For the text-containing cell, return its midpoint in [x, y] coordinate format. 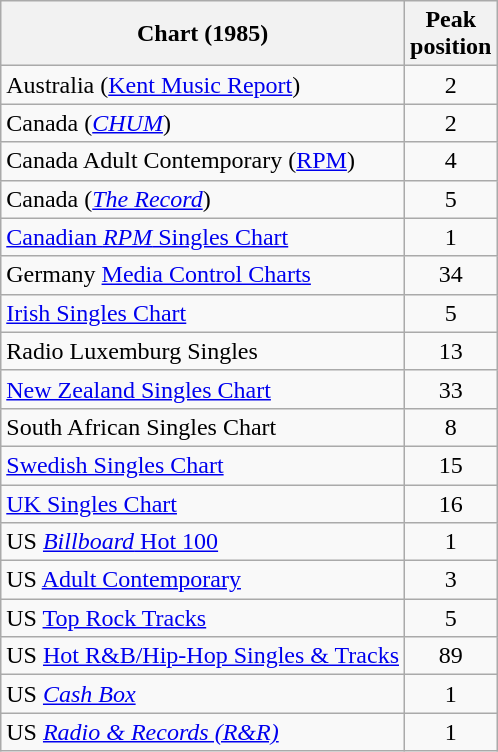
US Radio & Records (R&R) [203, 732]
15 [451, 465]
Canada (CHUM) [203, 123]
UK Singles Chart [203, 503]
US Billboard Hot 100 [203, 542]
Canada (The Record) [203, 199]
Irish Singles Chart [203, 313]
Chart (1985) [203, 34]
Australia (Kent Music Report) [203, 85]
4 [451, 161]
Radio Luxemburg Singles [203, 351]
US Adult Contemporary [203, 580]
South African Singles Chart [203, 427]
8 [451, 427]
New Zealand Singles Chart [203, 389]
13 [451, 351]
Canada Adult Contemporary (RPM) [203, 161]
Canadian RPM Singles Chart [203, 237]
Peakposition [451, 34]
US Top Rock Tracks [203, 618]
Swedish Singles Chart [203, 465]
US Hot R&B/Hip-Hop Singles & Tracks [203, 656]
Germany Media Control Charts [203, 275]
89 [451, 656]
3 [451, 580]
US Cash Box [203, 694]
33 [451, 389]
16 [451, 503]
34 [451, 275]
